Search for the cell housing the specified text and yield its (x, y) center coordinate. 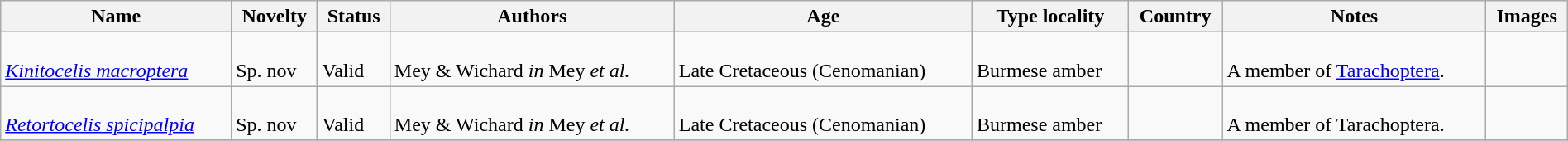
Type locality (1050, 17)
Age (823, 17)
Kinitocelis macroptera (116, 60)
Authors (532, 17)
Novelty (275, 17)
Name (116, 17)
Country (1175, 17)
Status (354, 17)
Notes (1355, 17)
Retortocelis spicipalpia (116, 113)
Images (1527, 17)
